Return (X, Y) of the center of cell containing provided text 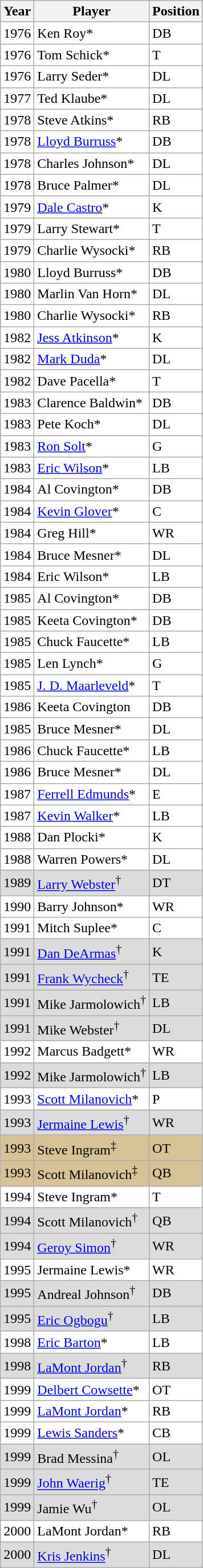
Player (92, 11)
Greg Hill* (92, 533)
Bruce Palmer* (92, 185)
Jamie Wu† (92, 1508)
Kris Jenkins† (92, 1555)
Charles Johnson* (92, 163)
Geroy Simon† (92, 1246)
Keeta Covington* (92, 620)
Lewis Sanders* (92, 1433)
Len Lynch* (92, 664)
Jermaine Lewis* (92, 1270)
Marlin Van Horn* (92, 294)
Eric Ogbogu† (92, 1318)
Jermaine Lewis† (92, 1123)
Steve Atkins* (92, 120)
Scott Milanovich† (92, 1221)
Steve Ingram‡ (92, 1148)
Dan DeArmas† (92, 952)
Larry Stewart* (92, 228)
Steve Ingram* (92, 1197)
Ken Roy* (92, 33)
Andreal Johnson† (92, 1293)
Marcus Badgett* (92, 1052)
Clarence Baldwin* (92, 403)
Ferrell Edmunds* (92, 794)
1990 (17, 907)
Barry Johnson* (92, 907)
Brad Messina† (92, 1457)
Larry Seder* (92, 77)
Kevin Glover* (92, 511)
Mark Duda* (92, 359)
Scott Milanovich‡ (92, 1173)
1989 (17, 883)
Tom Schick* (92, 55)
CB (176, 1433)
Ted Klaube* (92, 98)
Dave Pacella* (92, 381)
Scott Milanovich* (92, 1099)
Dan Plocki* (92, 837)
Pete Koch* (92, 424)
Mike Webster† (92, 1028)
Mitch Suplee* (92, 928)
1977 (17, 98)
John Waerig† (92, 1482)
J. D. Maarleveld* (92, 685)
Frank Wycheck† (92, 977)
Delbert Cowsette* (92, 1389)
LaMont Jordan† (92, 1366)
Kevin Walker* (92, 816)
P (176, 1099)
DT (176, 883)
Jess Atkinson* (92, 338)
Year (17, 11)
Larry Webster† (92, 883)
Position (176, 11)
E (176, 794)
Keeta Covington (92, 707)
Eric Barton* (92, 1342)
Dale Castro* (92, 207)
Ron Solt* (92, 446)
Warren Powers* (92, 859)
